Output the [X, Y] coordinate of the center of the cell containing the given text.  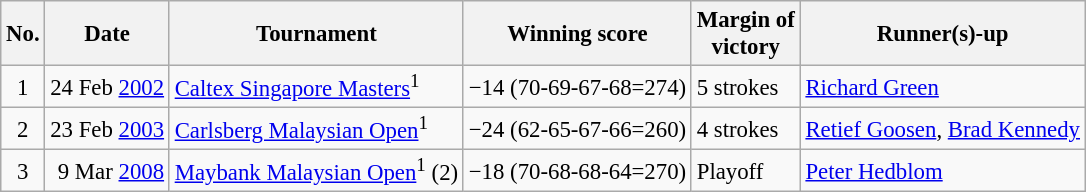
Winning score [577, 34]
Margin ofvictory [746, 34]
Peter Hedblom [942, 171]
Runner(s)-up [942, 34]
−18 (70-68-68-64=270) [577, 171]
Date [107, 34]
Caltex Singapore Masters1 [316, 87]
23 Feb 2003 [107, 129]
Retief Goosen, Brad Kennedy [942, 129]
2 [23, 129]
Tournament [316, 34]
Carlsberg Malaysian Open1 [316, 129]
−14 (70-69-67-68=274) [577, 87]
Maybank Malaysian Open1 (2) [316, 171]
9 Mar 2008 [107, 171]
4 strokes [746, 129]
24 Feb 2002 [107, 87]
3 [23, 171]
1 [23, 87]
Playoff [746, 171]
5 strokes [746, 87]
−24 (62-65-67-66=260) [577, 129]
No. [23, 34]
Richard Green [942, 87]
